Capture the cell that displays the provided text and extract its (X, Y) central coordinate. 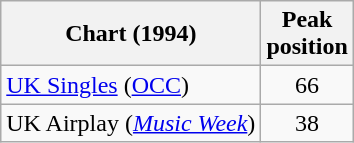
Chart (1994) (131, 34)
UK Airplay (Music Week) (131, 123)
38 (307, 123)
UK Singles (OCC) (131, 85)
Peakposition (307, 34)
66 (307, 85)
